Extract the (X, Y) coordinate from the center of the cell holding the provided text.  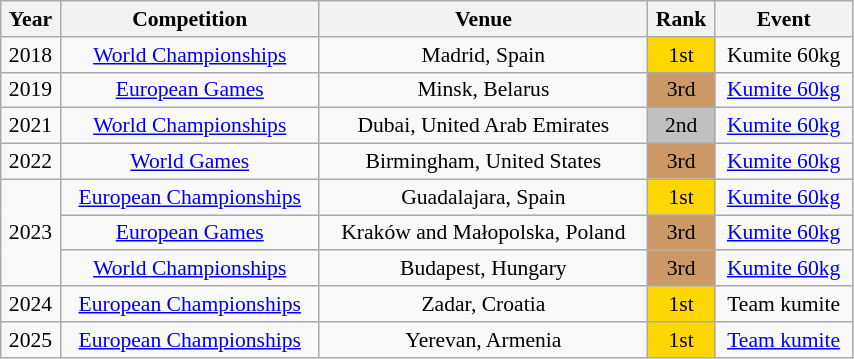
Venue (483, 19)
Budapest, Hungary (483, 269)
2023 (30, 232)
Minsk, Belarus (483, 90)
Year (30, 19)
Birmingham, United States (483, 162)
2024 (30, 304)
Madrid, Spain (483, 55)
Rank (680, 19)
Dubai, United Arab Emirates (483, 126)
2019 (30, 90)
2018 (30, 55)
Event (784, 19)
Kraków and Małopolska, Poland (483, 233)
Zadar, Croatia (483, 304)
Guadalajara, Spain (483, 197)
2025 (30, 340)
World Games (190, 162)
2022 (30, 162)
2nd (680, 126)
Yerevan, Armenia (483, 340)
2021 (30, 126)
Competition (190, 19)
